For the text-containing cell, return its midpoint in (X, Y) coordinate format. 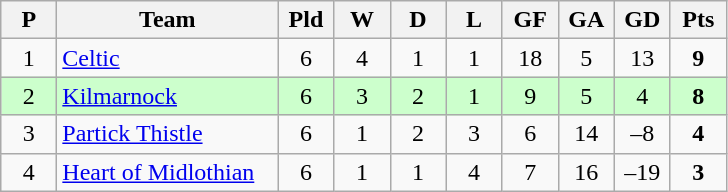
Kilmarnock (168, 96)
Partick Thistle (168, 134)
GD (642, 20)
16 (586, 172)
L (474, 20)
Heart of Midlothian (168, 172)
13 (642, 58)
–19 (642, 172)
18 (530, 58)
D (418, 20)
14 (586, 134)
Pld (306, 20)
P (29, 20)
GA (586, 20)
Team (168, 20)
Pts (698, 20)
–8 (642, 134)
W (362, 20)
8 (698, 96)
Celtic (168, 58)
GF (530, 20)
7 (530, 172)
